Extract the (x, y) coordinate from the center of the cell holding the provided text.  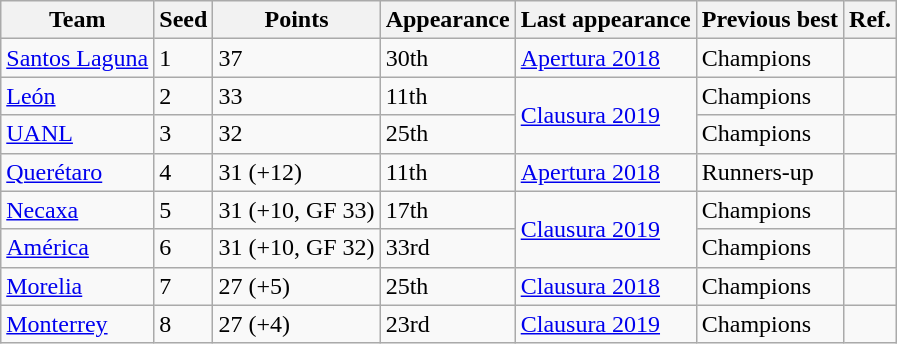
América (78, 248)
1 (184, 58)
Querétaro (78, 172)
31 (+10, GF 33) (296, 210)
Santos Laguna (78, 58)
Runners-up (770, 172)
León (78, 96)
33 (296, 96)
4 (184, 172)
Team (78, 20)
Monterrey (78, 324)
8 (184, 324)
2 (184, 96)
5 (184, 210)
Last appearance (606, 20)
6 (184, 248)
37 (296, 58)
23rd (448, 324)
32 (296, 134)
31 (+12) (296, 172)
3 (184, 134)
33rd (448, 248)
Seed (184, 20)
Ref. (870, 20)
7 (184, 286)
Points (296, 20)
31 (+10, GF 32) (296, 248)
Previous best (770, 20)
Morelia (78, 286)
30th (448, 58)
Necaxa (78, 210)
Clausura 2018 (606, 286)
27 (+4) (296, 324)
27 (+5) (296, 286)
17th (448, 210)
UANL (78, 134)
Appearance (448, 20)
